Pinpoint the cell where the given text exists, returning its [X, Y] midpoint coordinate. 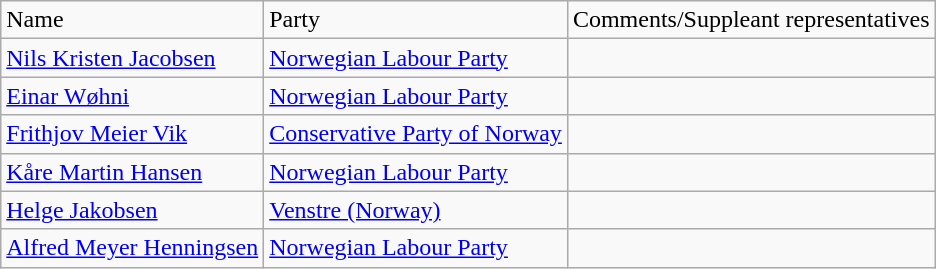
Name [132, 20]
Kåre Martin Hansen [132, 172]
Helge Jakobsen [132, 210]
Nils Kristen Jacobsen [132, 58]
Conservative Party of Norway [416, 134]
Einar Wøhni [132, 96]
Alfred Meyer Henningsen [132, 248]
Party [416, 20]
Frithjov Meier Vik [132, 134]
Venstre (Norway) [416, 210]
Comments/Suppleant representatives [751, 20]
